Capture the cell that displays the provided text and extract its (x, y) central coordinate. 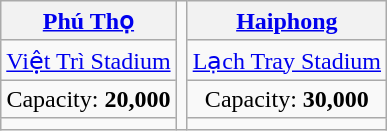
Capacity: 30,000 (286, 99)
Lạch Tray Stadium (286, 60)
Haiphong (286, 21)
Phú Thọ (88, 21)
Việt Trì Stadium (88, 60)
Capacity: 20,000 (88, 99)
